Provide the (X, Y) coordinate of the cell's center where the given text is located.  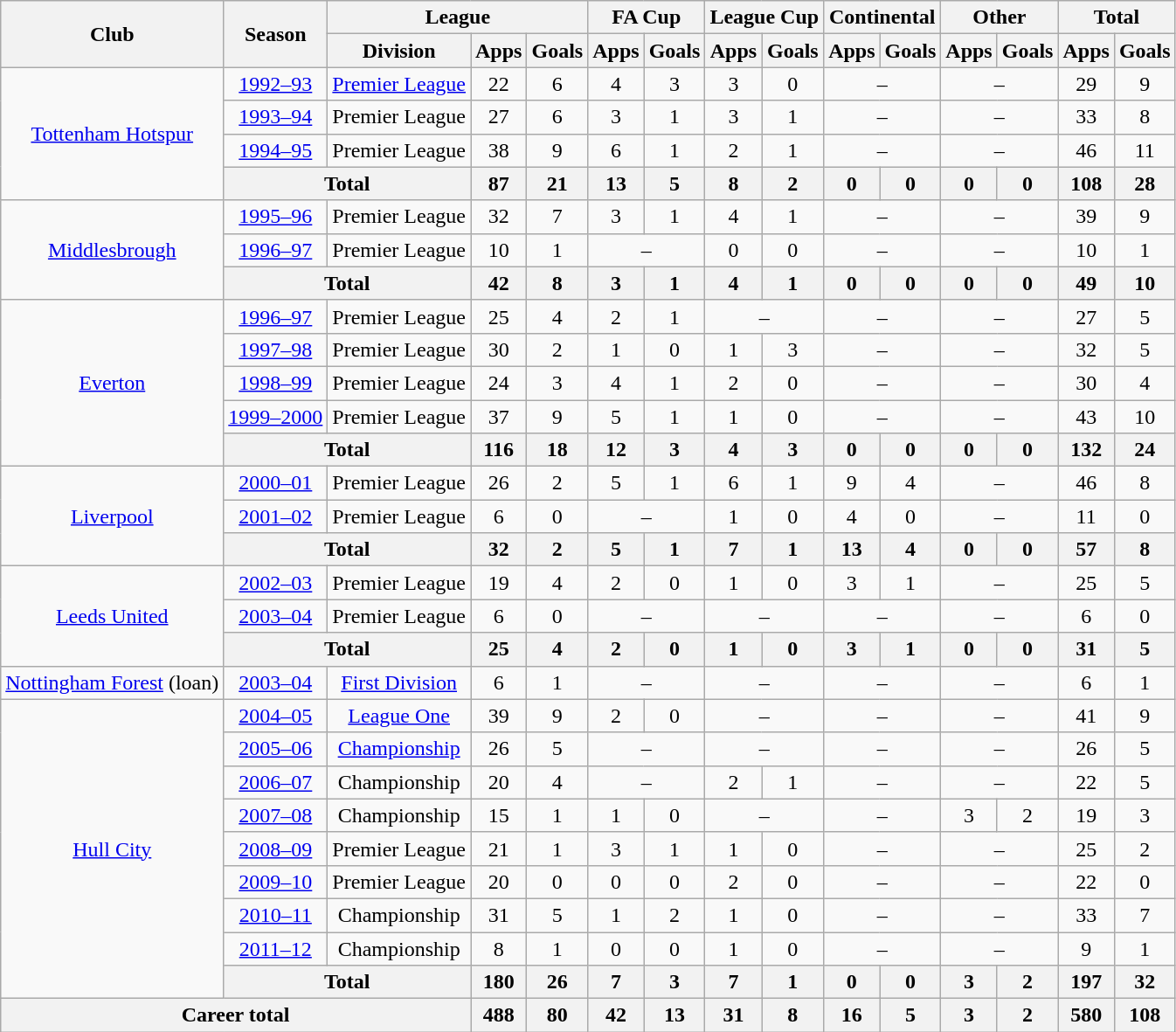
2008–09 (276, 848)
57 (1086, 550)
43 (1086, 417)
League Cup (764, 17)
First Division (399, 682)
FA Cup (647, 17)
Everton (112, 383)
2002–03 (276, 583)
1995–96 (276, 217)
37 (498, 417)
38 (498, 150)
1999–2000 (276, 417)
League (458, 17)
Nottingham Forest (loan) (112, 682)
Continental (882, 17)
Leeds United (112, 616)
Hull City (112, 849)
2010–11 (276, 915)
488 (498, 1015)
41 (1086, 716)
1998–99 (276, 383)
1997–98 (276, 350)
2004–05 (276, 716)
197 (1086, 982)
2000–01 (276, 483)
1994–95 (276, 150)
29 (1086, 84)
49 (1086, 283)
28 (1145, 184)
Liverpool (112, 516)
2011–12 (276, 948)
132 (1086, 450)
580 (1086, 1015)
87 (498, 184)
18 (557, 450)
12 (616, 450)
Season (276, 34)
Other (1000, 17)
16 (852, 1015)
1992–93 (276, 84)
2007–08 (276, 815)
Division (399, 51)
116 (498, 450)
Middlesbrough (112, 250)
Club (112, 34)
80 (557, 1015)
2006–07 (276, 782)
2009–10 (276, 882)
League One (399, 716)
15 (498, 815)
180 (498, 982)
2001–02 (276, 516)
2005–06 (276, 749)
Tottenham Hotspur (112, 134)
1993–94 (276, 117)
Career total (236, 1015)
